Capture the cell that displays the provided text and extract its [x, y] central coordinate. 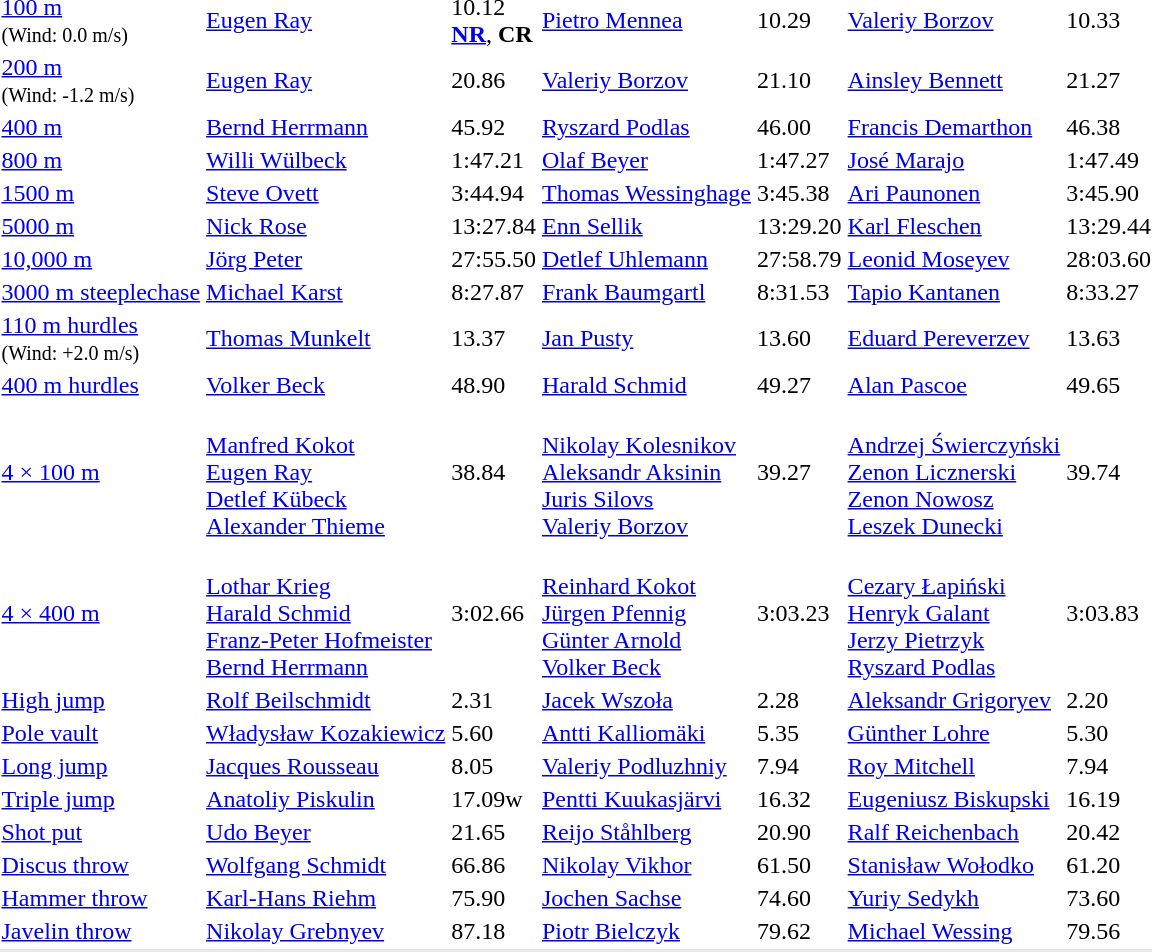
Anatoliy Piskulin [326, 799]
Eugen Ray [326, 80]
13:27.84 [494, 226]
Shot put [101, 832]
13.60 [799, 338]
Rolf Beilschmidt [326, 700]
Nikolay Grebnyev [326, 931]
5000 m [101, 226]
3000 m steeplechase [101, 292]
1500 m [101, 193]
Frank Baumgartl [647, 292]
4 × 400 m [101, 613]
27:58.79 [799, 259]
74.60 [799, 898]
3:44.94 [494, 193]
2.28 [799, 700]
13:29.20 [799, 226]
Valeriy Podluzhniy [647, 766]
400 m [101, 127]
Piotr Bielczyk [647, 931]
1:47.21 [494, 160]
8:27.87 [494, 292]
1:47.27 [799, 160]
61.50 [799, 865]
Ainsley Bennett [954, 80]
Francis Demarthon [954, 127]
Reinhard KokotJürgen PfennigGünter ArnoldVolker Beck [647, 613]
46.00 [799, 127]
Karl Fleschen [954, 226]
Wolfgang Schmidt [326, 865]
8.05 [494, 766]
5.60 [494, 733]
Jochen Sachse [647, 898]
Javelin throw [101, 931]
Michael Wessing [954, 931]
Ari Paunonen [954, 193]
Alan Pascoe [954, 385]
49.27 [799, 385]
Eugeniusz Biskupski [954, 799]
27:55.50 [494, 259]
Ryszard Podlas [647, 127]
39.27 [799, 472]
Michael Karst [326, 292]
21.65 [494, 832]
17.09w [494, 799]
3:45.38 [799, 193]
Nikolay Vikhor [647, 865]
8:31.53 [799, 292]
Leonid Moseyev [954, 259]
Udo Beyer [326, 832]
Thomas Munkelt [326, 338]
75.90 [494, 898]
13.37 [494, 338]
20.90 [799, 832]
10,000 m [101, 259]
Andrzej ŚwierczyńskiZenon LicznerskiZenon NowoszLeszek Dunecki [954, 472]
Yuriy Sedykh [954, 898]
16.32 [799, 799]
Jan Pusty [647, 338]
87.18 [494, 931]
21.10 [799, 80]
79.62 [799, 931]
Willi Wülbeck [326, 160]
Harald Schmid [647, 385]
66.86 [494, 865]
Jörg Peter [326, 259]
2.31 [494, 700]
Karl-Hans Riehm [326, 898]
3:02.66 [494, 613]
José Marajo [954, 160]
Nikolay KolesnikovAleksandr AksininJuris SilovsValeriy Borzov [647, 472]
Lothar KriegHarald SchmidFranz-Peter HofmeisterBernd Herrmann [326, 613]
45.92 [494, 127]
Volker Beck [326, 385]
4 × 100 m [101, 472]
Discus throw [101, 865]
Jacek Wszoła [647, 700]
Steve Ovett [326, 193]
Nick Rose [326, 226]
Roy Mitchell [954, 766]
38.84 [494, 472]
Valeriy Borzov [647, 80]
Detlef Uhlemann [647, 259]
Aleksandr Grigoryev [954, 700]
Triple jump [101, 799]
Olaf Beyer [647, 160]
Pentti Kuukasjärvi [647, 799]
Günther Lohre [954, 733]
5.35 [799, 733]
Reijo Ståhlberg [647, 832]
110 m hurdles(Wind: +2.0 m/s) [101, 338]
High jump [101, 700]
Stanisław Wołodko [954, 865]
Jacques Rousseau [326, 766]
20.86 [494, 80]
Antti Kalliomäki [647, 733]
200 m(Wind: -1.2 m/s) [101, 80]
Enn Sellik [647, 226]
Ralf Reichenbach [954, 832]
Władysław Kozakiewicz [326, 733]
Pole vault [101, 733]
Long jump [101, 766]
800 m [101, 160]
Eduard Pereverzev [954, 338]
48.90 [494, 385]
400 m hurdles [101, 385]
Cezary ŁapińskiHenryk GalantJerzy PietrzykRyszard Podlas [954, 613]
Hammer throw [101, 898]
Thomas Wessinghage [647, 193]
Bernd Herrmann [326, 127]
7.94 [799, 766]
Manfred KokotEugen RayDetlef KübeckAlexander Thieme [326, 472]
3:03.23 [799, 613]
Tapio Kantanen [954, 292]
